Detect which cell encompasses the target text, then output its [x, y] center coordinate. 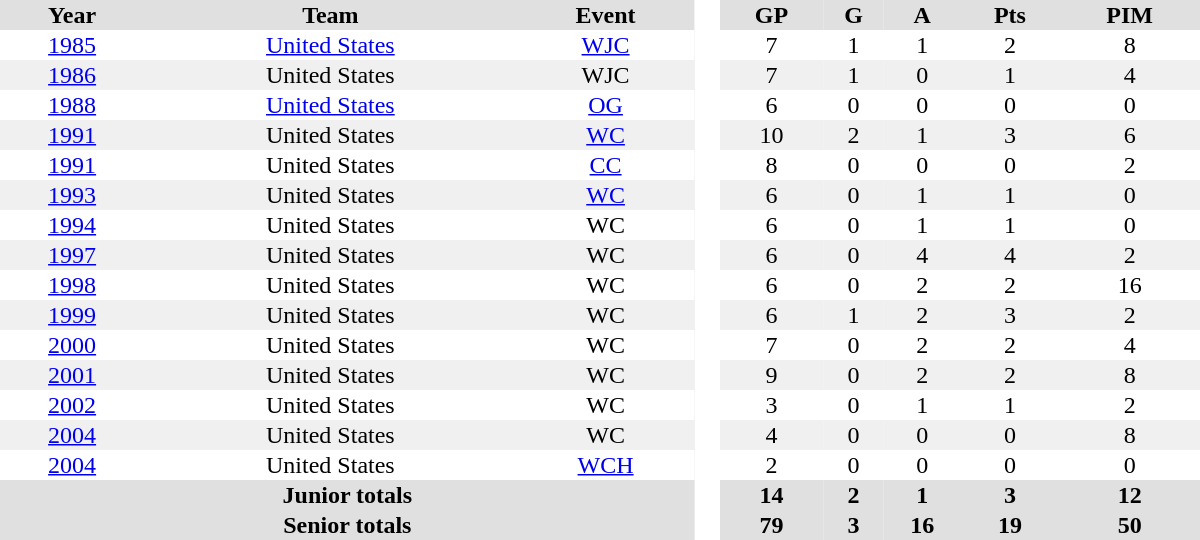
19 [1010, 525]
Pts [1010, 15]
PIM [1130, 15]
1998 [72, 285]
1997 [72, 255]
2002 [72, 405]
12 [1130, 495]
14 [772, 495]
1986 [72, 75]
OG [606, 105]
10 [772, 135]
A [922, 15]
WCH [606, 465]
2001 [72, 375]
1993 [72, 195]
9 [772, 375]
Year [72, 15]
1994 [72, 225]
2000 [72, 345]
Junior totals [348, 495]
50 [1130, 525]
Event [606, 15]
79 [772, 525]
G [854, 15]
1988 [72, 105]
1999 [72, 315]
GP [772, 15]
Senior totals [348, 525]
Team [330, 15]
CC [606, 165]
1985 [72, 45]
